Locate the cell with the specified text and output its [X, Y] center coordinate. 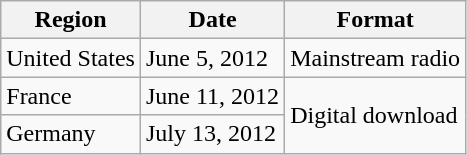
June 5, 2012 [212, 58]
Germany [71, 134]
July 13, 2012 [212, 134]
June 11, 2012 [212, 96]
Region [71, 20]
Mainstream radio [376, 58]
Date [212, 20]
Format [376, 20]
United States [71, 58]
Digital download [376, 115]
France [71, 96]
